Determine the (x, y) coordinate at the center of the cell enclosing the given text.  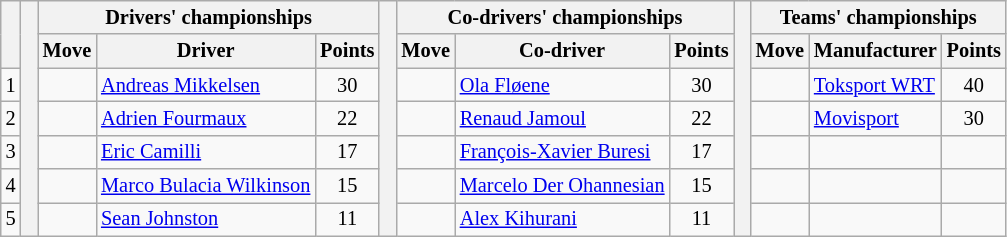
Sean Johnston (206, 219)
4 (11, 186)
Driver (206, 51)
François-Xavier Buresi (562, 152)
40 (974, 85)
Adrien Fourmaux (206, 118)
Manufacturer (876, 51)
Co-drivers' championships (564, 17)
Ola Fløene (562, 85)
5 (11, 219)
Marcelo Der Ohannesian (562, 186)
3 (11, 152)
Movisport (876, 118)
Co-driver (562, 51)
Teams' championships (878, 17)
Renaud Jamoul (562, 118)
Toksport WRT (876, 85)
Drivers' championships (209, 17)
1 (11, 85)
Andreas Mikkelsen (206, 85)
Alex Kihurani (562, 219)
Marco Bulacia Wilkinson (206, 186)
2 (11, 118)
Eric Camilli (206, 152)
